Extract the [x, y] coordinate from the center of the cell holding the provided text.  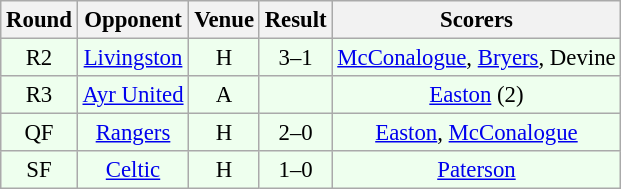
A [224, 95]
Celtic [133, 170]
QF [39, 133]
Livingston [133, 58]
Easton, McConalogue [476, 133]
McConalogue, Bryers, Devine [476, 58]
Rangers [133, 133]
1–0 [296, 170]
SF [39, 170]
Result [296, 20]
Round [39, 20]
Easton (2) [476, 95]
3–1 [296, 58]
Ayr United [133, 95]
2–0 [296, 133]
R2 [39, 58]
Venue [224, 20]
Opponent [133, 20]
Scorers [476, 20]
Paterson [476, 170]
R3 [39, 95]
